Search for the cell housing the specified text and yield its [X, Y] center coordinate. 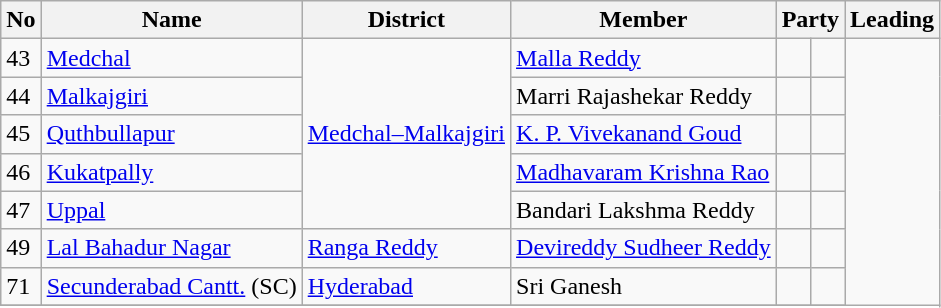
Medchal [172, 58]
Member [644, 20]
47 [21, 210]
Name [172, 20]
Kukatpally [172, 172]
Madhavaram Krishna Rao [644, 172]
K. P. Vivekanand Goud [644, 134]
Hyderabad [406, 286]
Party [810, 20]
71 [21, 286]
Devireddy Sudheer Reddy [644, 248]
Secunderabad Cantt. (SC) [172, 286]
Lal Bahadur Nagar [172, 248]
43 [21, 58]
Sri Ganesh [644, 286]
Ranga Reddy [406, 248]
Uppal [172, 210]
Leading [892, 20]
Malkajgiri [172, 96]
Malla Reddy [644, 58]
44 [21, 96]
Medchal–Malkajgiri [406, 134]
49 [21, 248]
Marri Rajashekar Reddy [644, 96]
No [21, 20]
46 [21, 172]
45 [21, 134]
Quthbullapur [172, 134]
Bandari Lakshma Reddy [644, 210]
District [406, 20]
